Detect which cell encompasses the target text, then output its (X, Y) center coordinate. 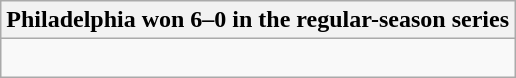
Philadelphia won 6–0 in the regular-season series (258, 20)
